Detect which cell encompasses the target text, then output its [X, Y] center coordinate. 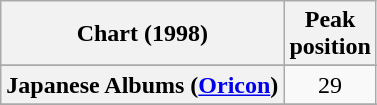
Japanese Albums (Oricon) [142, 85]
Chart (1998) [142, 34]
Peakposition [330, 34]
29 [330, 85]
